Pinpoint the cell where the given text exists, returning its [x, y] midpoint coordinate. 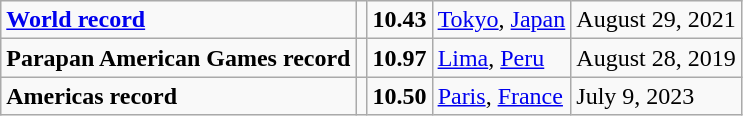
July 9, 2023 [656, 96]
August 28, 2019 [656, 58]
10.97 [400, 58]
Tokyo, Japan [502, 20]
August 29, 2021 [656, 20]
Paris, France [502, 96]
Americas record [178, 96]
Parapan American Games record [178, 58]
10.43 [400, 20]
10.50 [400, 96]
Lima, Peru [502, 58]
World record [178, 20]
